Locate the cell with the specified text and output its [X, Y] center coordinate. 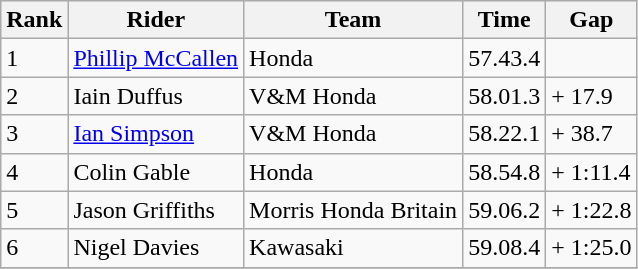
59.08.4 [504, 248]
Jason Griffiths [156, 210]
Colin Gable [156, 172]
58.22.1 [504, 134]
Phillip McCallen [156, 58]
Iain Duffus [156, 96]
Ian Simpson [156, 134]
+ 1:22.8 [592, 210]
Nigel Davies [156, 248]
58.01.3 [504, 96]
5 [34, 210]
Time [504, 20]
3 [34, 134]
1 [34, 58]
58.54.8 [504, 172]
+ 1:25.0 [592, 248]
Rank [34, 20]
Rider [156, 20]
+ 17.9 [592, 96]
4 [34, 172]
+ 1:11.4 [592, 172]
+ 38.7 [592, 134]
Team [354, 20]
2 [34, 96]
59.06.2 [504, 210]
57.43.4 [504, 58]
6 [34, 248]
Morris Honda Britain [354, 210]
Kawasaki [354, 248]
Gap [592, 20]
